From the cell containing the given text, extract its center point as [X, Y] coordinate. 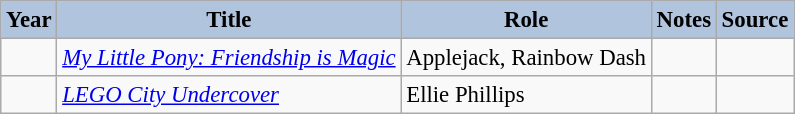
Source [754, 20]
My Little Pony: Friendship is Magic [229, 58]
Notes [684, 20]
Year [29, 20]
Role [526, 20]
LEGO City Undercover [229, 95]
Title [229, 20]
Applejack, Rainbow Dash [526, 58]
Ellie Phillips [526, 95]
